Extract the [X, Y] coordinate from the center of the cell holding the provided text.  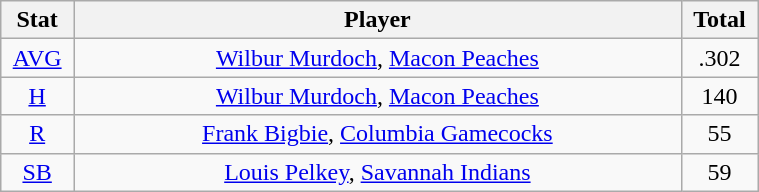
Player [378, 20]
140 [719, 96]
H [38, 96]
55 [719, 134]
SB [38, 172]
Louis Pelkey, Savannah Indians [378, 172]
.302 [719, 58]
AVG [38, 58]
Stat [38, 20]
Frank Bigbie, Columbia Gamecocks [378, 134]
59 [719, 172]
Total [719, 20]
R [38, 134]
